Capture the cell that displays the provided text and extract its (x, y) central coordinate. 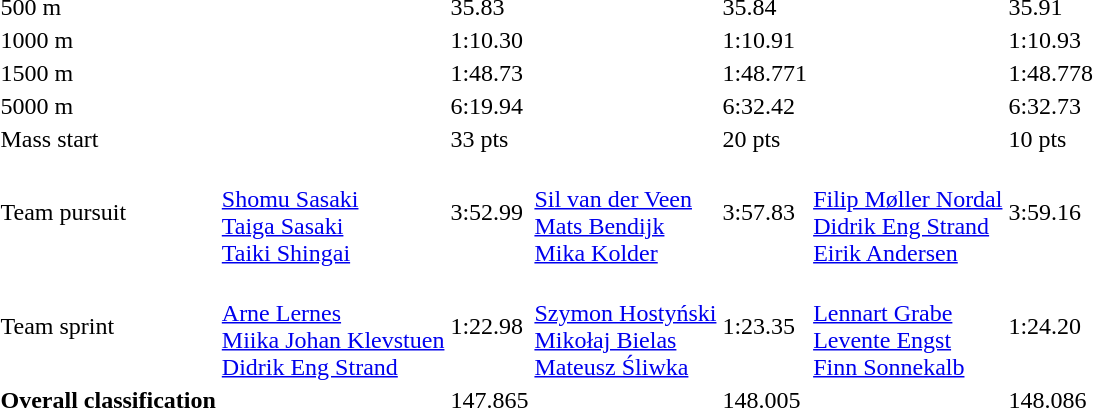
1:23.35 (765, 326)
3:52.99 (490, 212)
3:57.83 (765, 212)
20 pts (765, 139)
Sil van der VeenMats BendijkMika Kolder (626, 212)
1:48.771 (765, 73)
Filip Møller NordalDidrik Eng StrandEirik Andersen (908, 212)
1:10.91 (765, 40)
Arne LernesMiika Johan KlevstuenDidrik Eng Strand (333, 326)
33 pts (490, 139)
Szymon HostyńskiMikołaj BielasMateusz Śliwka (626, 326)
Lennart GrabeLevente EngstFinn Sonnekalb (908, 326)
1:48.73 (490, 73)
Shomu SasakiTaiga SasakiTaiki Shingai (333, 212)
6:19.94 (490, 106)
6:32.42 (765, 106)
1:10.30 (490, 40)
1:22.98 (490, 326)
